Extract the [X, Y] coordinate from the center of the cell holding the provided text.  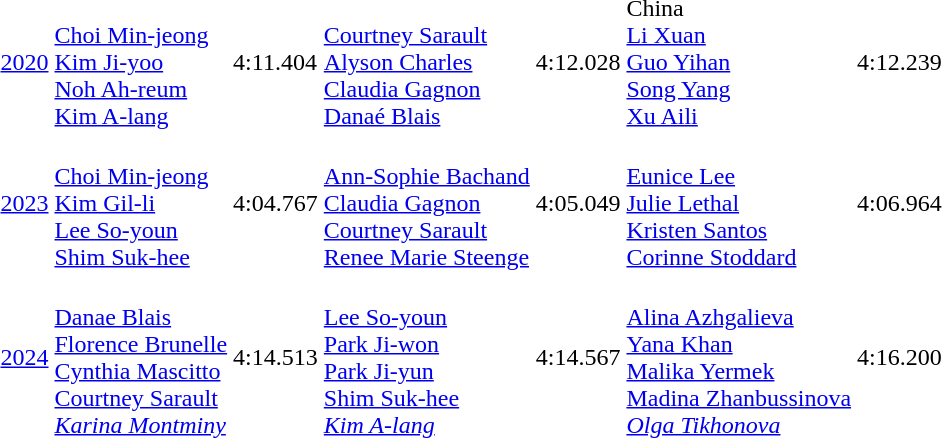
4:04.767 [276, 203]
Eunice LeeJulie LethalKristen SantosCorinne Stoddard [739, 203]
Ann-Sophie BachandClaudia Gagnon Courtney SaraultRenee Marie Steenge [426, 203]
Choi Min-jeongKim Gil-liLee So-younShim Suk-hee [141, 203]
4:05.049 [578, 203]
